Identify which cell holds the provided text, then report its (x, y) central coordinate. 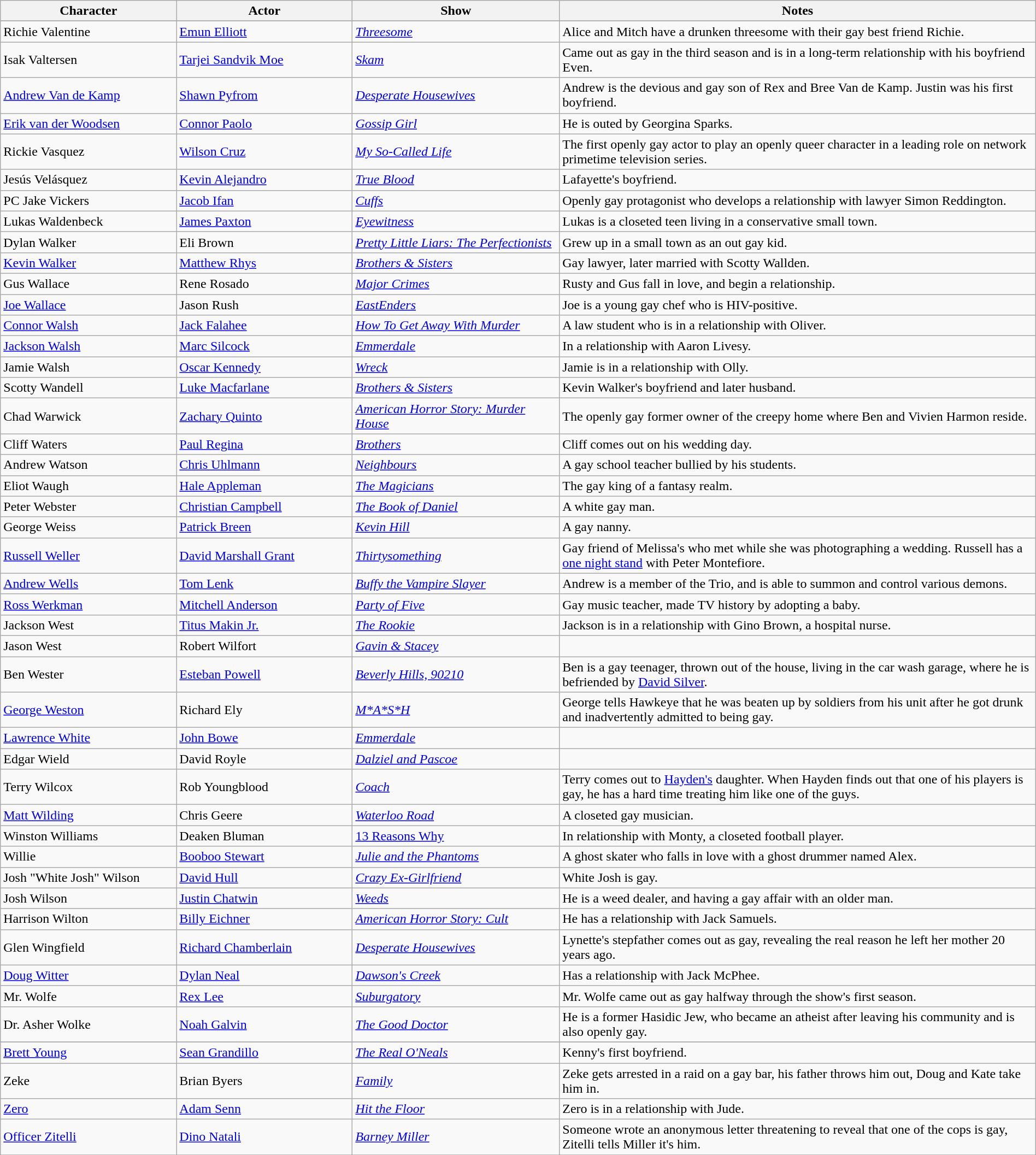
Jason Rush (264, 304)
Hit the Floor (456, 1109)
He is a weed dealer, and having a gay affair with an older man. (798, 898)
Gus Wallace (89, 284)
Pretty Little Liars: The Perfectionists (456, 242)
Gay friend of Melissa's who met while she was photographing a wedding. Russell has a one night stand with Peter Montefiore. (798, 555)
Mr. Wolfe came out as gay halfway through the show's first season. (798, 996)
PC Jake Vickers (89, 201)
Cuffs (456, 201)
Gossip Girl (456, 123)
Zeke (89, 1081)
Winston Williams (89, 836)
Joe Wallace (89, 304)
Alice and Mitch have a drunken threesome with their gay best friend Richie. (798, 32)
Openly gay protagonist who develops a relationship with lawyer Simon Reddington. (798, 201)
Gay music teacher, made TV history by adopting a baby. (798, 604)
George tells Hawkeye that he was beaten up by soldiers from his unit after he got drunk and inadvertently admitted to being gay. (798, 710)
Andrew is a member of the Trio, and is able to summon and control various demons. (798, 584)
Harrison Wilton (89, 919)
The Rookie (456, 625)
Zero is in a relationship with Jude. (798, 1109)
Christian Campbell (264, 506)
Titus Makin Jr. (264, 625)
Lafayette's boyfriend. (798, 180)
Robert Wilfort (264, 646)
Ross Werkman (89, 604)
Joe is a young gay chef who is HIV-positive. (798, 304)
Esteban Powell (264, 674)
Brett Young (89, 1052)
Jesús Velásquez (89, 180)
Jackson West (89, 625)
Josh Wilson (89, 898)
The openly gay former owner of the creepy home where Ben and Vivien Harmon reside. (798, 416)
George Weiss (89, 527)
Tarjei Sandvik Moe (264, 60)
Jacob Ifan (264, 201)
Lukas Waldenbeck (89, 221)
Richard Ely (264, 710)
John Bowe (264, 738)
Major Crimes (456, 284)
Richie Valentine (89, 32)
Waterloo Road (456, 815)
He is outed by Georgina Sparks. (798, 123)
Dalziel and Pascoe (456, 759)
Chris Uhlmann (264, 465)
Zero (89, 1109)
13 Reasons Why (456, 836)
Party of Five (456, 604)
The Real O'Neals (456, 1052)
The gay king of a fantasy realm. (798, 486)
Kevin Hill (456, 527)
Jack Falahee (264, 326)
Crazy Ex-Girlfriend (456, 877)
Connor Paolo (264, 123)
Zeke gets arrested in a raid on a gay bar, his father throws him out, Doug and Kate take him in. (798, 1081)
Wilson Cruz (264, 152)
Connor Walsh (89, 326)
Scotty Wandell (89, 388)
Buffy the Vampire Slayer (456, 584)
Chad Warwick (89, 416)
Barney Miller (456, 1138)
M*A*S*H (456, 710)
Kenny's first boyfriend. (798, 1052)
The Book of Daniel (456, 506)
Came out as gay in the third season and is in a long-term relationship with his boyfriend Even. (798, 60)
Rex Lee (264, 996)
American Horror Story: Cult (456, 919)
Luke Macfarlane (264, 388)
Peter Webster (89, 506)
Lynette's stepfather comes out as gay, revealing the real reason he left her mother 20 years ago. (798, 947)
Andrew Van de Kamp (89, 95)
George Weston (89, 710)
Brian Byers (264, 1081)
Terry Wilcox (89, 787)
Kevin Alejandro (264, 180)
Eliot Waugh (89, 486)
Skam (456, 60)
Eli Brown (264, 242)
EastEnders (456, 304)
Dylan Neal (264, 975)
Shawn Pyfrom (264, 95)
The Good Doctor (456, 1024)
Emun Elliott (264, 32)
Jamie Walsh (89, 367)
Jackson is in a relationship with Gino Brown, a hospital nurse. (798, 625)
The Magicians (456, 486)
Wreck (456, 367)
Actor (264, 11)
Brothers (456, 444)
Beverly Hills, 90210 (456, 674)
A closeted gay musician. (798, 815)
Andrew is the devious and gay son of Rex and Bree Van de Kamp. Justin was his first boyfriend. (798, 95)
Jason West (89, 646)
Show (456, 11)
Thirtysomething (456, 555)
Rusty and Gus fall in love, and begin a relationship. (798, 284)
Rickie Vasquez (89, 152)
A law student who is in a relationship with Oliver. (798, 326)
Andrew Watson (89, 465)
Gavin & Stacey (456, 646)
Russell Weller (89, 555)
Lukas is a closeted teen living in a conservative small town. (798, 221)
True Blood (456, 180)
Noah Galvin (264, 1024)
How To Get Away With Murder (456, 326)
Justin Chatwin (264, 898)
Dr. Asher Wolke (89, 1024)
In a relationship with Aaron Livesy. (798, 346)
He is a former Hasidic Jew, who became an atheist after leaving his community and is also openly gay. (798, 1024)
Family (456, 1081)
Gay lawyer, later married with Scotty Wallden. (798, 263)
Has a relationship with Jack McPhee. (798, 975)
Ben is a gay teenager, thrown out of the house, living in the car wash garage, where he is befriended by David Silver. (798, 674)
Dino Natali (264, 1138)
David Hull (264, 877)
The first openly gay actor to play an openly queer character in a leading role on network primetime television series. (798, 152)
Edgar Wield (89, 759)
A white gay man. (798, 506)
Rob Youngblood (264, 787)
Matthew Rhys (264, 263)
Chris Geere (264, 815)
Cliff Waters (89, 444)
Booboo Stewart (264, 857)
In relationship with Monty, a closeted football player. (798, 836)
Josh "White Josh" Wilson (89, 877)
A gay nanny. (798, 527)
Officer Zitelli (89, 1138)
Zachary Quinto (264, 416)
Hale Appleman (264, 486)
Deaken Bluman (264, 836)
David Marshall Grant (264, 555)
Coach (456, 787)
Terry comes out to Hayden's daughter. When Hayden finds out that one of his players is gay, he has a hard time treating him like one of the guys. (798, 787)
Dylan Walker (89, 242)
Oscar Kennedy (264, 367)
Patrick Breen (264, 527)
David Royle (264, 759)
Julie and the Phantoms (456, 857)
Mr. Wolfe (89, 996)
White Josh is gay. (798, 877)
Suburgatory (456, 996)
Adam Senn (264, 1109)
Erik van der Woodsen (89, 123)
Cliff comes out on his wedding day. (798, 444)
Richard Chamberlain (264, 947)
Dawson's Creek (456, 975)
Andrew Wells (89, 584)
Glen Wingfield (89, 947)
Marc Silcock (264, 346)
Matt Wilding (89, 815)
Ben Wester (89, 674)
Kevin Walker (89, 263)
Jackson Walsh (89, 346)
Willie (89, 857)
Character (89, 11)
He has a relationship with Jack Samuels. (798, 919)
Mitchell Anderson (264, 604)
Paul Regina (264, 444)
James Paxton (264, 221)
American Horror Story: Murder House (456, 416)
Isak Valtersen (89, 60)
Grew up in a small town as an out gay kid. (798, 242)
Lawrence White (89, 738)
Sean Grandillo (264, 1052)
Kevin Walker's boyfriend and later husband. (798, 388)
Eyewitness (456, 221)
Neighbours (456, 465)
Doug Witter (89, 975)
A ghost skater who falls in love with a ghost drummer named Alex. (798, 857)
Jamie is in a relationship with Olly. (798, 367)
A gay school teacher bullied by his students. (798, 465)
Tom Lenk (264, 584)
Rene Rosado (264, 284)
Billy Eichner (264, 919)
Someone wrote an anonymous letter threatening to reveal that one of the cops is gay, Zitelli tells Miller it's him. (798, 1138)
Notes (798, 11)
Weeds (456, 898)
Threesome (456, 32)
My So-Called Life (456, 152)
